Capture the cell that displays the provided text and extract its (X, Y) central coordinate. 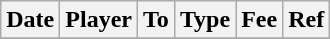
Fee (260, 20)
Ref (306, 20)
To (156, 20)
Player (99, 20)
Date (30, 20)
Type (204, 20)
